Output the (x, y) coordinate of the center of the cell containing the given text.  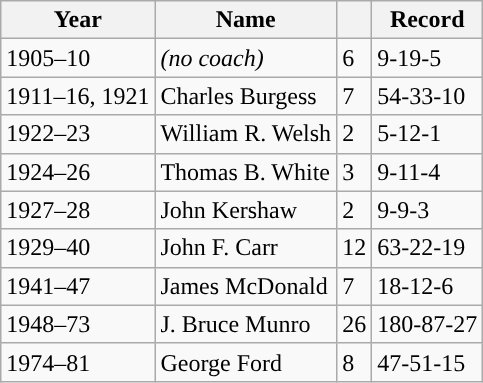
Record (428, 20)
1941–47 (78, 286)
1948–73 (78, 324)
1927–28 (78, 210)
1924–26 (78, 172)
3 (354, 172)
William R. Welsh (246, 134)
180-87-27 (428, 324)
John F. Carr (246, 248)
Charles Burgess (246, 96)
1911–16, 1921 (78, 96)
6 (354, 58)
1929–40 (78, 248)
47-51-15 (428, 362)
1922–23 (78, 134)
George Ford (246, 362)
J. Bruce Munro (246, 324)
9-19-5 (428, 58)
54-33-10 (428, 96)
Year (78, 20)
Thomas B. White (246, 172)
1905–10 (78, 58)
(no coach) (246, 58)
12 (354, 248)
5-12-1 (428, 134)
John Kershaw (246, 210)
1974–81 (78, 362)
9-11-4 (428, 172)
Name (246, 20)
8 (354, 362)
18-12-6 (428, 286)
James McDonald (246, 286)
9-9-3 (428, 210)
63-22-19 (428, 248)
26 (354, 324)
